Output the [x, y] coordinate of the center of the cell containing the given text.  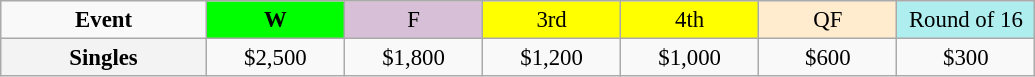
$1,800 [413, 58]
4th [690, 20]
Round of 16 [966, 20]
$1,200 [552, 58]
Singles [104, 58]
$1,000 [690, 58]
F [413, 20]
$600 [828, 58]
3rd [552, 20]
QF [828, 20]
Event [104, 20]
$2,500 [275, 58]
W [275, 20]
$300 [966, 58]
